Extract the [X, Y] coordinate from the center of the cell holding the provided text.  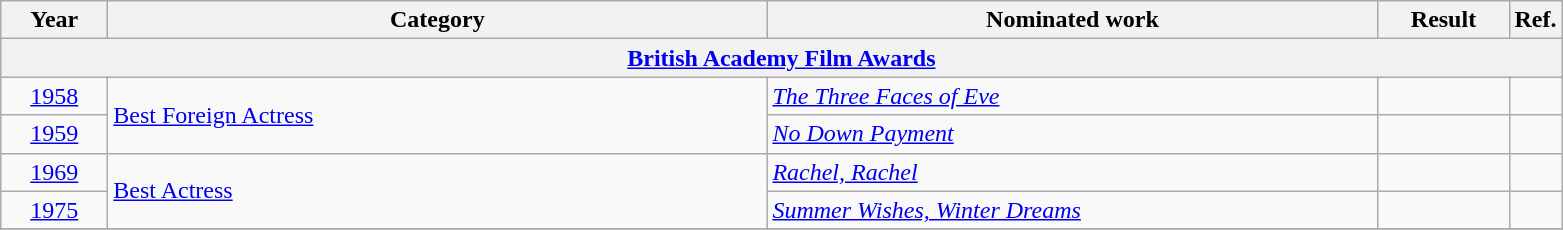
Best Actress [438, 191]
The Three Faces of Eve [1072, 96]
Year [54, 20]
No Down Payment [1072, 134]
Category [438, 20]
Best Foreign Actress [438, 115]
Result [1444, 20]
1975 [54, 210]
Ref. [1536, 20]
1969 [54, 172]
British Academy Film Awards [782, 58]
Rachel, Rachel [1072, 172]
Summer Wishes, Winter Dreams [1072, 210]
1959 [54, 134]
1958 [54, 96]
Nominated work [1072, 20]
